Find where the given text appears and provide that cell's center as (x, y) coordinate. 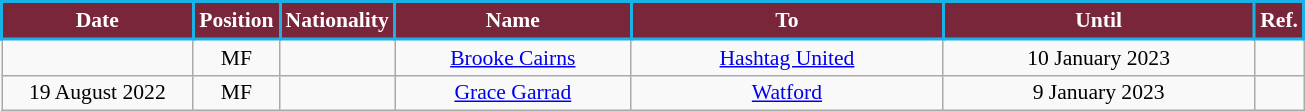
9 January 2023 (1099, 93)
19 August 2022 (98, 93)
Ref. (1278, 20)
Nationality (338, 20)
Date (98, 20)
Hashtag United (787, 57)
Position (236, 20)
Until (1099, 20)
Brooke Cairns (514, 57)
Name (514, 20)
Grace Garrad (514, 93)
Watford (787, 93)
To (787, 20)
10 January 2023 (1099, 57)
